Return the (x, y) coordinate for the center point of the cell that contains the specified text.  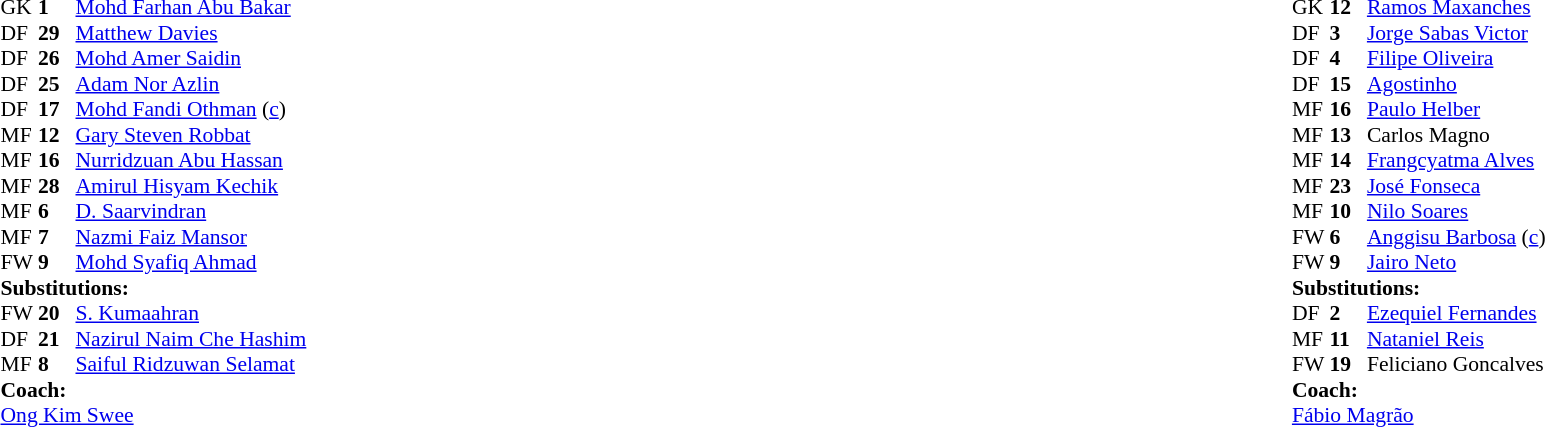
21 (57, 339)
Nazirul Naim Che Hashim (192, 339)
Mohd Syafiq Ahmad (192, 263)
20 (57, 313)
Amirul Hisyam Kechik (192, 186)
28 (57, 186)
3 (1348, 33)
29 (57, 33)
Substitutions: (153, 288)
2 (1348, 313)
25 (57, 84)
7 (57, 237)
26 (57, 59)
S. Kumaahran (192, 313)
Coach: (153, 390)
Mohd Amer Saidin (192, 59)
11 (1348, 339)
12 (57, 135)
8 (57, 365)
Adam Nor Azlin (192, 84)
Nurridzuan Abu Hassan (192, 161)
4 (1348, 59)
23 (1348, 186)
14 (1348, 161)
D. Saarvindran (192, 211)
15 (1348, 84)
Matthew Davies (192, 33)
17 (57, 109)
Nazmi Faiz Mansor (192, 237)
Mohd Fandi Othman (c) (192, 109)
10 (1348, 211)
19 (1348, 365)
Saiful Ridzuwan Selamat (192, 365)
Gary Steven Robbat (192, 135)
13 (1348, 135)
